Provide the [X, Y] coordinate of the cell's center where the given text is located.  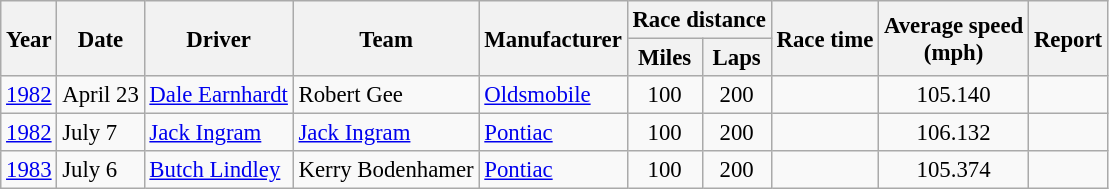
1983 [29, 170]
106.132 [954, 133]
Team [386, 38]
Dale Earnhardt [218, 95]
Laps [736, 58]
Butch Lindley [218, 170]
Driver [218, 38]
Oldsmobile [553, 95]
Miles [664, 58]
Kerry Bodenhamer [386, 170]
Race distance [699, 20]
105.374 [954, 170]
Manufacturer [553, 38]
105.140 [954, 95]
Date [100, 38]
Report [1068, 38]
Average speed(mph) [954, 38]
Race time [824, 38]
Robert Gee [386, 95]
July 7 [100, 133]
Year [29, 38]
April 23 [100, 95]
July 6 [100, 170]
